From the cell containing the given text, extract its center point as (X, Y) coordinate. 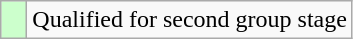
Qualified for second group stage (190, 20)
